Scan for the cell matching the given text and deliver its [x, y] coordinate at center. 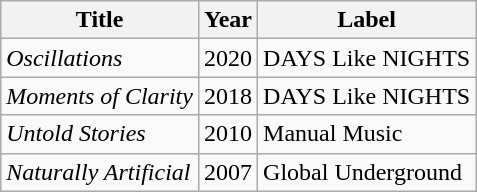
2007 [228, 172]
2020 [228, 58]
Year [228, 20]
Oscillations [100, 58]
Global Underground [367, 172]
Naturally Artificial [100, 172]
Manual Music [367, 134]
2018 [228, 96]
2010 [228, 134]
Title [100, 20]
Label [367, 20]
Untold Stories [100, 134]
Moments of Clarity [100, 96]
